Identify which cell holds the provided text, then report its [x, y] central coordinate. 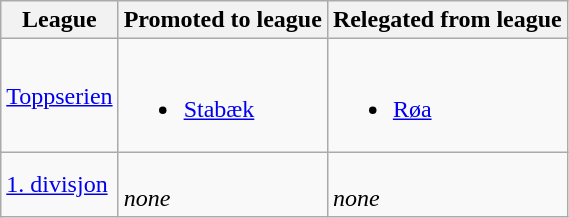
Stabæk [222, 96]
Promoted to league [222, 20]
League [60, 20]
Relegated from league [447, 20]
1. divisjon [60, 184]
Røa [447, 96]
Toppserien [60, 96]
